Locate the cell with the specified text and output its [X, Y] center coordinate. 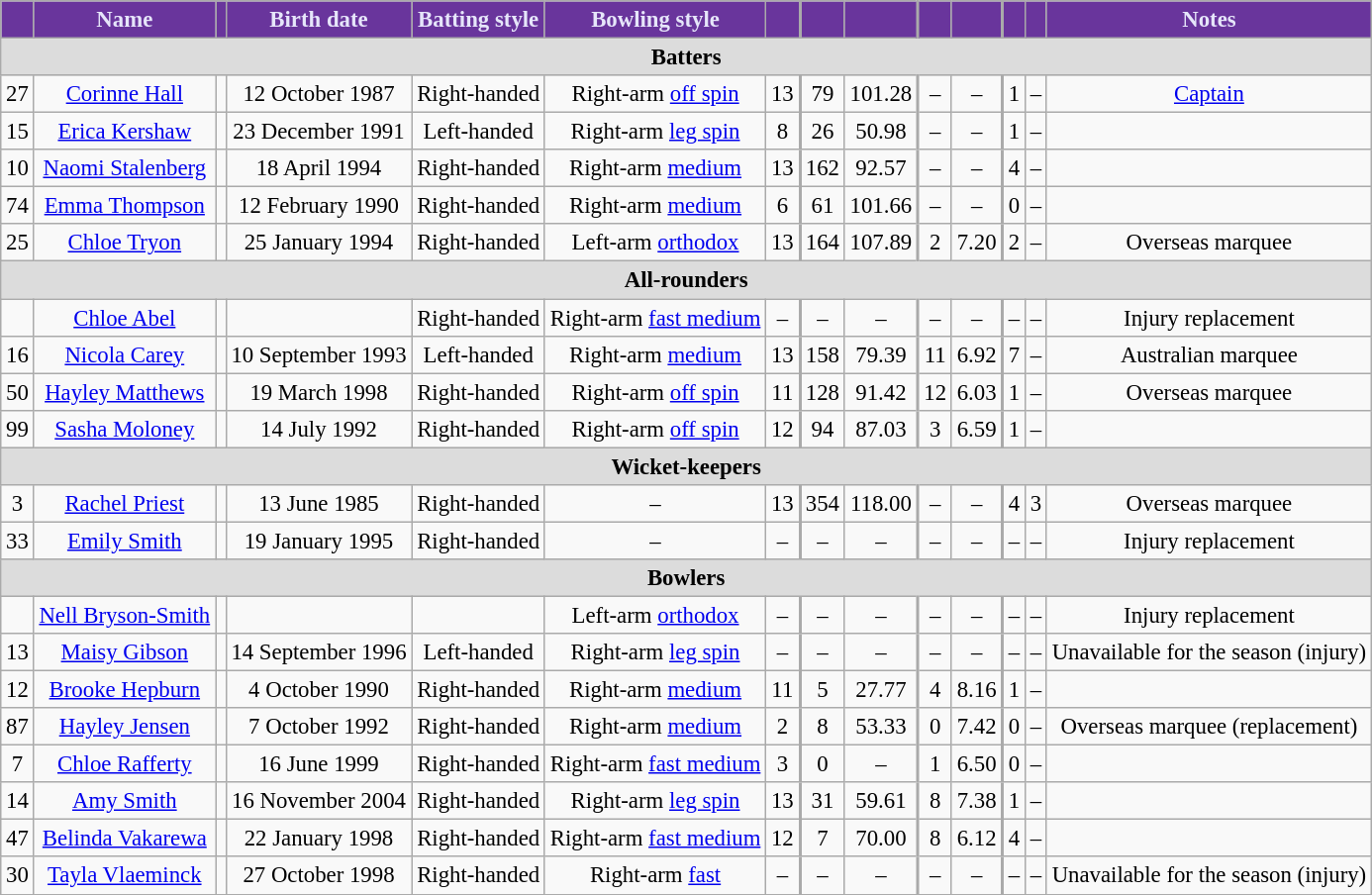
Nell Bryson-Smith [125, 615]
22 January 1998 [319, 839]
Chloe Abel [125, 318]
14 July 1992 [319, 429]
18 April 1994 [319, 168]
6.50 [976, 764]
74 [18, 206]
6.12 [976, 839]
87 [18, 727]
31 [823, 801]
87.03 [881, 429]
Rachel Priest [125, 504]
19 March 1998 [319, 392]
50 [18, 392]
Batters [687, 57]
5 [823, 690]
Brooke Hepburn [125, 690]
Corinne Hall [125, 94]
99 [18, 429]
Bowling style [655, 20]
Bowlers [687, 578]
33 [18, 541]
101.66 [881, 206]
101.28 [881, 94]
Right-arm fast [655, 876]
23 December 1991 [319, 132]
Birth date [319, 20]
10 [18, 168]
70.00 [881, 839]
15 [18, 132]
53.33 [881, 727]
Emily Smith [125, 541]
14 [18, 801]
13 June 1985 [319, 504]
94 [823, 429]
14 September 1996 [319, 652]
25 January 1994 [319, 243]
47 [18, 839]
27.77 [881, 690]
Amy Smith [125, 801]
Hayley Jensen [125, 727]
Notes [1209, 20]
30 [18, 876]
Maisy Gibson [125, 652]
8.16 [976, 690]
92.57 [881, 168]
16 November 2004 [319, 801]
7 October 1992 [319, 727]
Erica Kershaw [125, 132]
Captain [1209, 94]
6.59 [976, 429]
4 October 1990 [319, 690]
Belinda Vakarewa [125, 839]
25 [18, 243]
12 February 1990 [319, 206]
354 [823, 504]
Hayley Matthews [125, 392]
All-rounders [687, 280]
Name [125, 20]
Australian marquee [1209, 354]
27 [18, 94]
7.20 [976, 243]
162 [823, 168]
Sasha Moloney [125, 429]
6.03 [976, 392]
12 October 1987 [319, 94]
Emma Thompson [125, 206]
107.89 [881, 243]
Chloe Rafferty [125, 764]
79 [823, 94]
118.00 [881, 504]
79.39 [881, 354]
16 June 1999 [319, 764]
27 October 1998 [319, 876]
26 [823, 132]
59.61 [881, 801]
158 [823, 354]
10 September 1993 [319, 354]
Chloe Tryon [125, 243]
7.42 [976, 727]
128 [823, 392]
7.38 [976, 801]
61 [823, 206]
164 [823, 243]
91.42 [881, 392]
6 [783, 206]
19 January 1995 [319, 541]
16 [18, 354]
Batting style [479, 20]
Overseas marquee (replacement) [1209, 727]
Wicket-keepers [687, 466]
Naomi Stalenberg [125, 168]
50.98 [881, 132]
Nicola Carey [125, 354]
Tayla Vlaeminck [125, 876]
6.92 [976, 354]
